From the cell containing the given text, extract its center point as [x, y] coordinate. 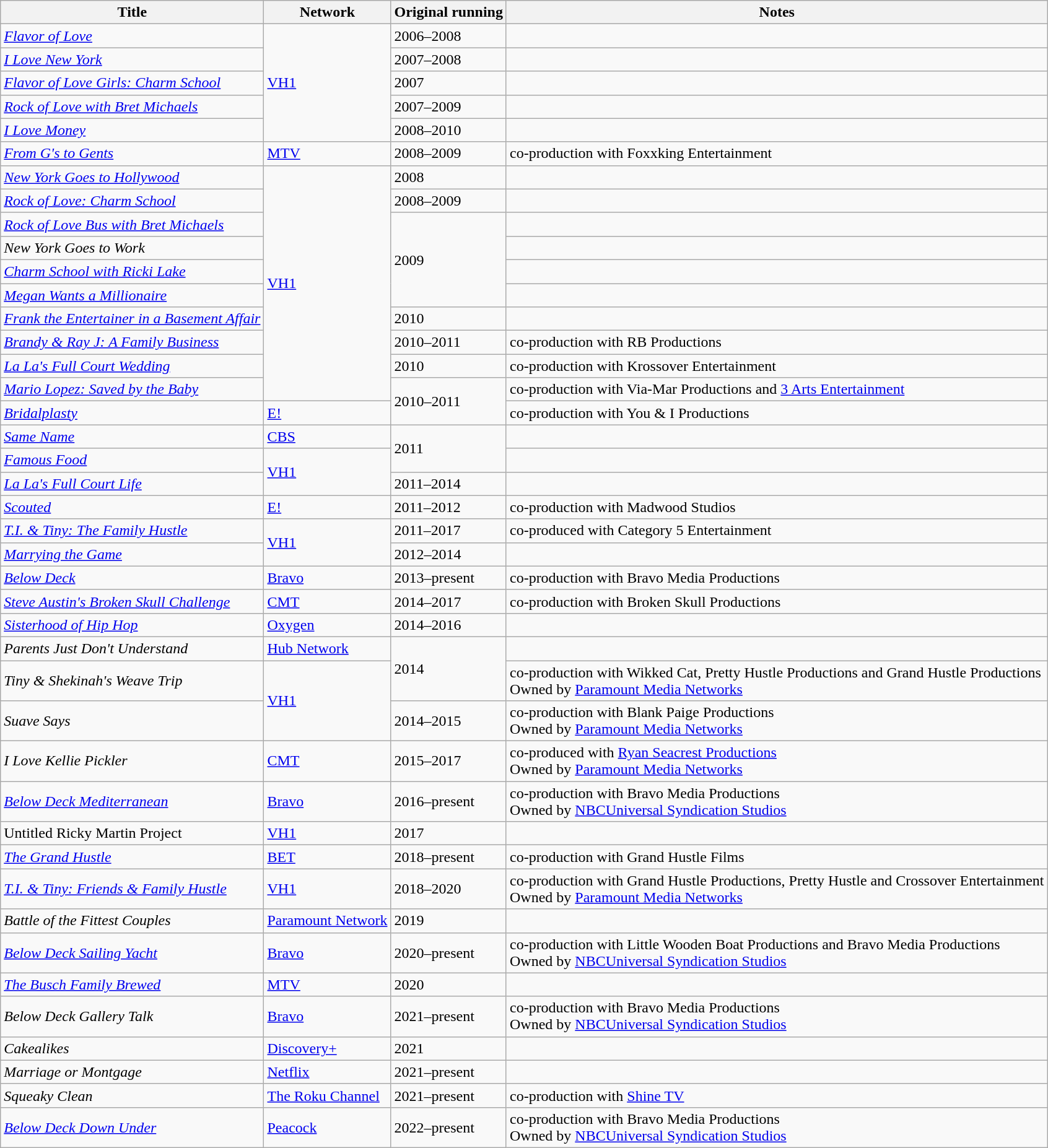
I Love Money [133, 130]
Untitled Ricky Martin Project [133, 833]
2014–2016 [448, 625]
2018–present [448, 857]
2014–2015 [448, 721]
2008 [448, 177]
2007–2008 [448, 59]
Notes [777, 12]
co-produced with Category 5 Entertainment [777, 531]
co-production with Wikked Cat, Pretty Hustle Productions and Grand Hustle ProductionsOwned by Paramount Media Networks [777, 680]
co-production with Foxxking Entertainment [777, 154]
Tiny & Shekinah's Weave Trip [133, 680]
Steve Austin's Broken Skull Challenge [133, 601]
co-production with Grand Hustle Films [777, 857]
2006–2008 [448, 36]
2020–present [448, 952]
Below Deck Mediterranean [133, 801]
BET [327, 857]
Rock of Love Bus with Bret Michaels [133, 224]
Parents Just Don't Understand [133, 648]
2014–2017 [448, 601]
Netflix [327, 1072]
Marrying the Game [133, 554]
Flavor of Love [133, 36]
co-production with Madwood Studios [777, 507]
2011–2012 [448, 507]
co-production with Bravo Media Productions [777, 578]
2014 [448, 669]
Rock of Love with Bret Michaels [133, 107]
2018–2020 [448, 889]
2013–present [448, 578]
Below Deck Sailing Yacht [133, 952]
2011 [448, 448]
Scouted [133, 507]
2021 [448, 1048]
La La's Full Court Life [133, 484]
2008–2010 [448, 130]
La La's Full Court Wedding [133, 366]
2007–2009 [448, 107]
I Love Kellie Pickler [133, 762]
Sisterhood of Hip Hop [133, 625]
Network [327, 12]
2016–present [448, 801]
Squeaky Clean [133, 1095]
Rock of Love: Charm School [133, 201]
The Roku Channel [327, 1095]
Hub Network [327, 648]
Brandy & Ray J: A Family Business [133, 342]
The Busch Family Brewed [133, 985]
T.I. & Tiny: The Family Hustle [133, 531]
Below Deck [133, 578]
New York Goes to Work [133, 248]
2019 [448, 921]
2020 [448, 985]
2011–2017 [448, 531]
Frank the Entertainer in a Basement Affair [133, 319]
2015–2017 [448, 762]
Original running [448, 12]
co-production with Krossover Entertainment [777, 366]
Below Deck Down Under [133, 1127]
co-production with Via-Mar Productions and 3 Arts Entertainment [777, 389]
Marriage or Montgage [133, 1072]
Suave Says [133, 721]
From G's to Gents [133, 154]
Mario Lopez: Saved by the Baby [133, 389]
New York Goes to Hollywood [133, 177]
Paramount Network [327, 921]
2011–2014 [448, 484]
Famous Food [133, 460]
co-production with You & I Productions [777, 413]
Oxygen [327, 625]
Megan Wants a Millionaire [133, 295]
Title [133, 12]
2022–present [448, 1127]
2017 [448, 833]
The Grand Hustle [133, 857]
Charm School with Ricki Lake [133, 271]
2009 [448, 259]
I Love New York [133, 59]
T.I. & Tiny: Friends & Family Hustle [133, 889]
Same Name [133, 437]
Peacock [327, 1127]
Battle of the Fittest Couples [133, 921]
co-production with RB Productions [777, 342]
co-production with Little Wooden Boat Productions and Bravo Media ProductionsOwned by NBCUniversal Syndication Studios [777, 952]
co-produced with Ryan Seacrest ProductionsOwned by Paramount Media Networks [777, 762]
co-production with Broken Skull Productions [777, 601]
Flavor of Love Girls: Charm School [133, 83]
Discovery+ [327, 1048]
Cakealikes [133, 1048]
Bridalplasty [133, 413]
co-production with Blank Paige ProductionsOwned by Paramount Media Networks [777, 721]
CBS [327, 437]
2007 [448, 83]
Below Deck Gallery Talk [133, 1017]
co-production with Shine TV [777, 1095]
2012–2014 [448, 554]
co-production with Grand Hustle Productions, Pretty Hustle and Crossover EntertainmentOwned by Paramount Media Networks [777, 889]
